Detect which cell encompasses the target text, then output its [X, Y] center coordinate. 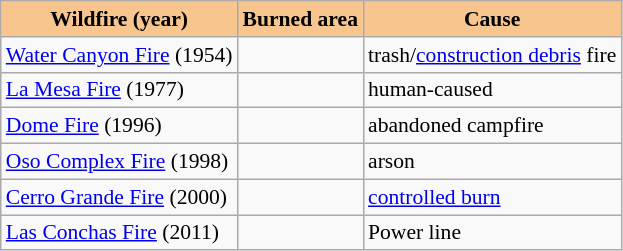
trash/construction debris fire [492, 55]
Cerro Grande Fire (2000) [120, 197]
abandoned campfire [492, 126]
La Mesa Fire (1977) [120, 90]
Burned area [300, 19]
Water Canyon Fire (1954) [120, 55]
Oso Complex Fire (1998) [120, 162]
Wildfire (year) [120, 19]
Power line [492, 233]
controlled burn [492, 197]
arson [492, 162]
Cause [492, 19]
Las Conchas Fire (2011) [120, 233]
human-caused [492, 90]
Dome Fire (1996) [120, 126]
